Search for the cell housing the specified text and yield its (x, y) center coordinate. 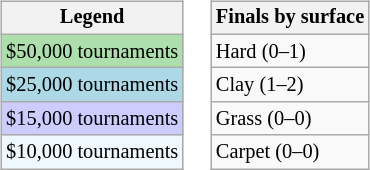
Grass (0–0) (290, 119)
Finals by surface (290, 18)
Legend (92, 18)
$50,000 tournaments (92, 51)
$25,000 tournaments (92, 85)
Hard (0–1) (290, 51)
$10,000 tournaments (92, 152)
Carpet (0–0) (290, 152)
Clay (1–2) (290, 85)
$15,000 tournaments (92, 119)
